Return (X, Y) of the center of cell containing provided text 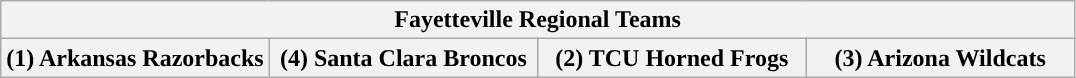
(3) Arizona Wildcats (940, 58)
(2) TCU Horned Frogs (672, 58)
(4) Santa Clara Broncos (403, 58)
Fayetteville Regional Teams (538, 20)
(1) Arkansas Razorbacks (135, 58)
